Return [x, y] of the center of cell containing provided text 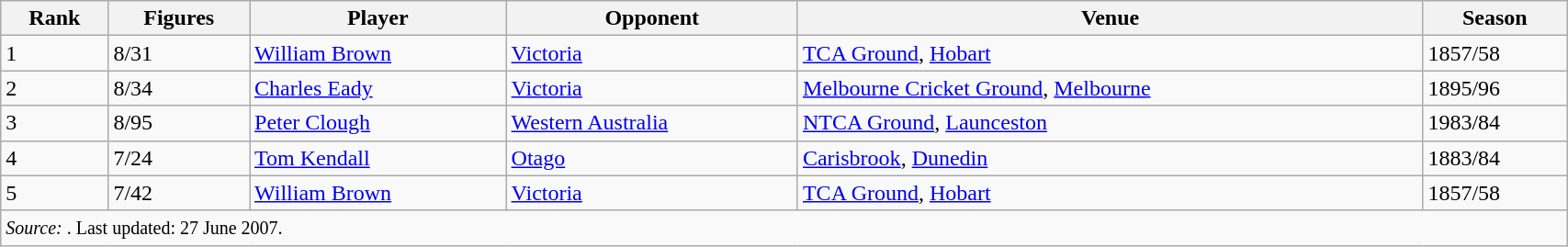
1895/96 [1495, 88]
Opponent [652, 18]
5 [55, 193]
7/24 [179, 158]
7/42 [179, 193]
Peter Clough [378, 123]
8/95 [179, 123]
Season [1495, 18]
Venue [1110, 18]
1 [55, 53]
1883/84 [1495, 158]
2 [55, 88]
8/34 [179, 88]
Player [378, 18]
Tom Kendall [378, 158]
Melbourne Cricket Ground, Melbourne [1110, 88]
1983/84 [1495, 123]
Carisbrook, Dunedin [1110, 158]
3 [55, 123]
8/31 [179, 53]
Otago [652, 158]
Figures [179, 18]
Source: . Last updated: 27 June 2007. [784, 228]
NTCA Ground, Launceston [1110, 123]
Charles Eady [378, 88]
4 [55, 158]
Western Australia [652, 123]
Rank [55, 18]
